Return the (X, Y) coordinate for the center point of the cell that contains the specified text.  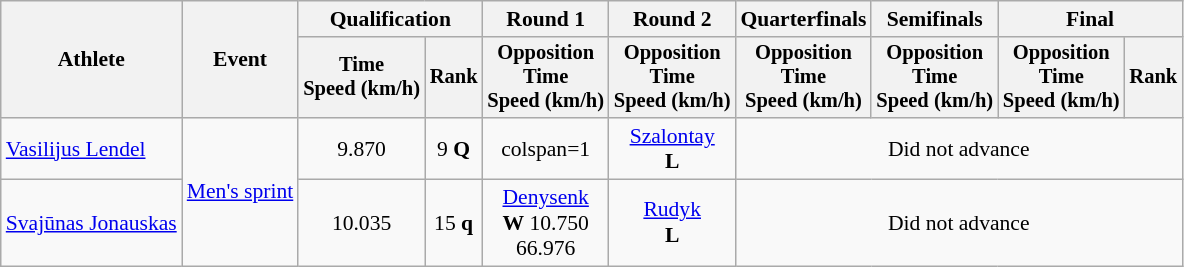
Quarterfinals (803, 19)
9.870 (362, 148)
Final (1090, 19)
colspan=1 (546, 148)
Event (240, 60)
Round 1 (546, 19)
Athlete (92, 60)
Svajūnas Jonauskas (92, 224)
Vasilijus Lendel (92, 148)
9 Q (454, 148)
Round 2 (672, 19)
Qualification (390, 19)
Denysenk W 10.750 66.976 (546, 224)
TimeSpeed (km/h) (362, 78)
Men's sprint (240, 192)
Rudyk L (672, 224)
Semifinals (934, 19)
Szalontay L (672, 148)
10.035 (362, 224)
15 q (454, 224)
